Search for the cell housing the specified text and yield its (X, Y) center coordinate. 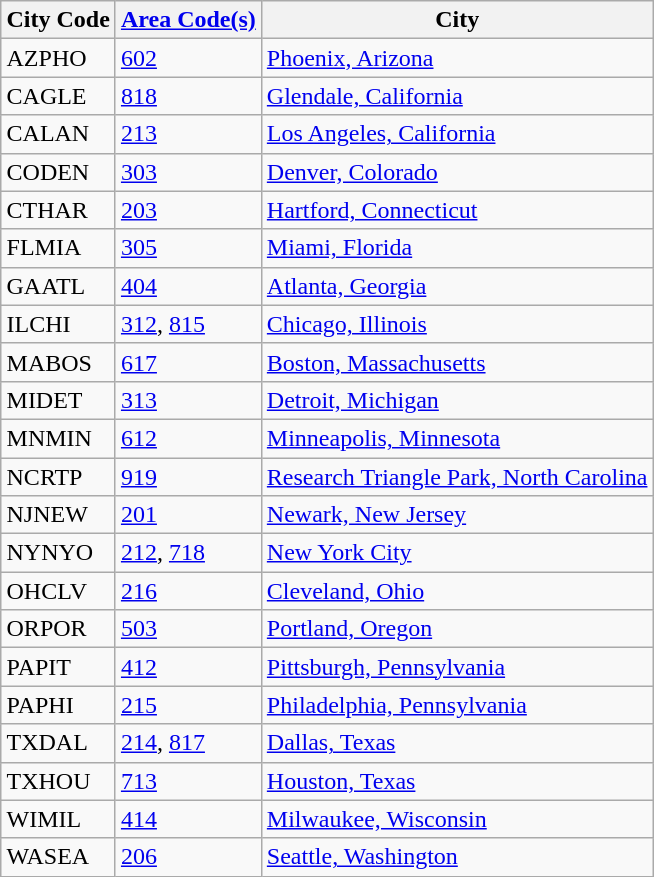
City (457, 20)
216 (188, 591)
213 (188, 134)
NCRTP (58, 477)
CAGLE (58, 96)
Dallas, Texas (457, 743)
206 (188, 857)
Seattle, Washington (457, 857)
PAPIT (58, 667)
312, 815 (188, 324)
818 (188, 96)
MIDET (58, 400)
305 (188, 248)
Glendale, California (457, 96)
Houston, Texas (457, 781)
AZPHO (58, 58)
Cleveland, Ohio (457, 591)
Hartford, Connecticut (457, 210)
Philadelphia, Pennsylvania (457, 705)
GAATL (58, 286)
201 (188, 515)
Milwaukee, Wisconsin (457, 819)
NJNEW (58, 515)
WIMIL (58, 819)
Miami, Florida (457, 248)
CODEN (58, 172)
MABOS (58, 362)
CALAN (58, 134)
212, 718 (188, 553)
Newark, New Jersey (457, 515)
WASEA (58, 857)
Phoenix, Arizona (457, 58)
OHCLV (58, 591)
215 (188, 705)
313 (188, 400)
Minneapolis, Minnesota (457, 438)
New York City (457, 553)
Denver, Colorado (457, 172)
ILCHI (58, 324)
214, 817 (188, 743)
TXHOU (58, 781)
Portland, Oregon (457, 629)
ORPOR (58, 629)
Los Angeles, California (457, 134)
404 (188, 286)
713 (188, 781)
602 (188, 58)
Chicago, Illinois (457, 324)
617 (188, 362)
Boston, Massachusetts (457, 362)
612 (188, 438)
NYNYO (58, 553)
919 (188, 477)
203 (188, 210)
TXDAL (58, 743)
503 (188, 629)
FLMIA (58, 248)
Area Code(s) (188, 20)
414 (188, 819)
Atlanta, Georgia (457, 286)
MNMIN (58, 438)
Detroit, Michigan (457, 400)
Research Triangle Park, North Carolina (457, 477)
PAPHI (58, 705)
City Code (58, 20)
CTHAR (58, 210)
303 (188, 172)
Pittsburgh, Pennsylvania (457, 667)
412 (188, 667)
